From the cell containing the given text, extract its center point as [X, Y] coordinate. 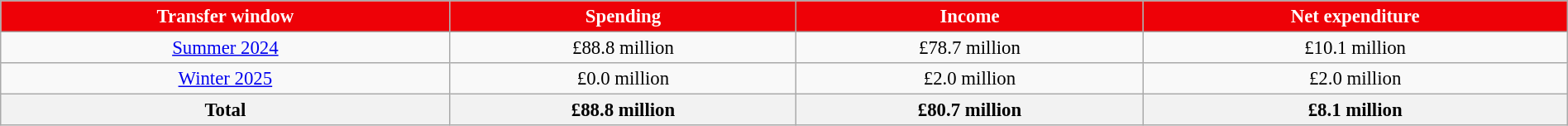
£0.0 million [624, 79]
Spending [624, 17]
Winter 2025 [225, 79]
£8.1 million [1355, 110]
Transfer window [225, 17]
£80.7 million [969, 110]
Income [969, 17]
Summer 2024 [225, 48]
£10.1 million [1355, 48]
£78.7 million [969, 48]
Net expenditure [1355, 17]
Total [225, 110]
